Output the [X, Y] coordinate of the center of the cell containing the given text.  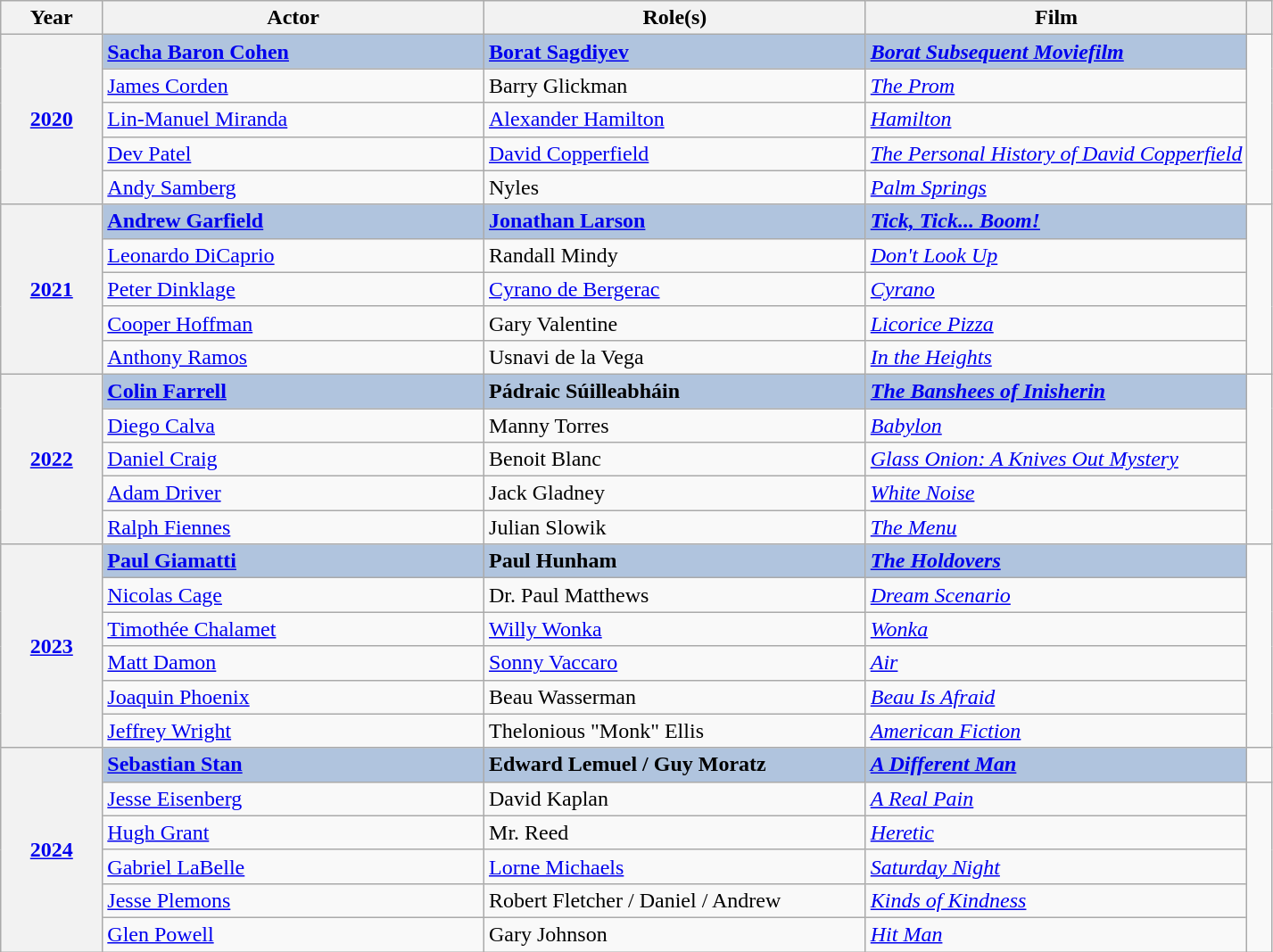
Sebastian Stan [293, 765]
2022 [52, 459]
Beau Wasserman [675, 697]
Andy Samberg [293, 187]
Hamilton [1056, 120]
The Personal History of David Copperfield [1056, 153]
Role(s) [675, 18]
Leonardo DiCaprio [293, 255]
Peter Dinklage [293, 289]
2020 [52, 120]
Babylon [1056, 426]
Jesse Eisenberg [293, 799]
Colin Farrell [293, 391]
Jack Gladney [675, 493]
Wonka [1056, 629]
2024 [52, 849]
Thelonious "Monk" Ellis [675, 731]
Don't Look Up [1056, 255]
American Fiction [1056, 731]
A Different Man [1056, 765]
Timothée Chalamet [293, 629]
2023 [52, 646]
Mr. Reed [675, 832]
Palm Springs [1056, 187]
Matt Damon [293, 663]
Gary Valentine [675, 323]
In the Heights [1056, 357]
David Kaplan [675, 799]
Robert Fletcher / Daniel / Andrew [675, 900]
Andrew Garfield [293, 221]
Paul Giamatti [293, 561]
Dr. Paul Matthews [675, 595]
Ralph Fiennes [293, 527]
Lin-Manuel Miranda [293, 120]
2021 [52, 289]
Cooper Hoffman [293, 323]
Benoit Blanc [675, 459]
Edward Lemuel / Guy Moratz [675, 765]
Adam Driver [293, 493]
Usnavi de la Vega [675, 357]
Gary Johnson [675, 934]
Hit Man [1056, 934]
The Holdovers [1056, 561]
Randall Mindy [675, 255]
Diego Calva [293, 426]
Sacha Baron Cohen [293, 52]
Hugh Grant [293, 832]
Dev Patel [293, 153]
Film [1056, 18]
Pádraic Súilleabháin [675, 391]
Paul Hunham [675, 561]
James Corden [293, 86]
Jesse Plemons [293, 900]
Daniel Craig [293, 459]
Air [1056, 663]
Barry Glickman [675, 86]
White Noise [1056, 493]
Borat Subsequent Moviefilm [1056, 52]
Willy Wonka [675, 629]
Manny Torres [675, 426]
Lorne Michaels [675, 866]
Licorice Pizza [1056, 323]
Jeffrey Wright [293, 731]
Nyles [675, 187]
A Real Pain [1056, 799]
Saturday Night [1056, 866]
Beau Is Afraid [1056, 697]
Joaquin Phoenix [293, 697]
Dream Scenario [1056, 595]
Glass Onion: A Knives Out Mystery [1056, 459]
Gabriel LaBelle [293, 866]
Jonathan Larson [675, 221]
Nicolas Cage [293, 595]
Cyrano de Bergerac [675, 289]
Cyrano [1056, 289]
Heretic [1056, 832]
Year [52, 18]
The Menu [1056, 527]
David Copperfield [675, 153]
Julian Slowik [675, 527]
Borat Sagdiyev [675, 52]
Sonny Vaccaro [675, 663]
Actor [293, 18]
Glen Powell [293, 934]
Kinds of Kindness [1056, 900]
Anthony Ramos [293, 357]
The Banshees of Inisherin [1056, 391]
Alexander Hamilton [675, 120]
Tick, Tick... Boom! [1056, 221]
The Prom [1056, 86]
